Locate the cell with the specified text and output its (x, y) center coordinate. 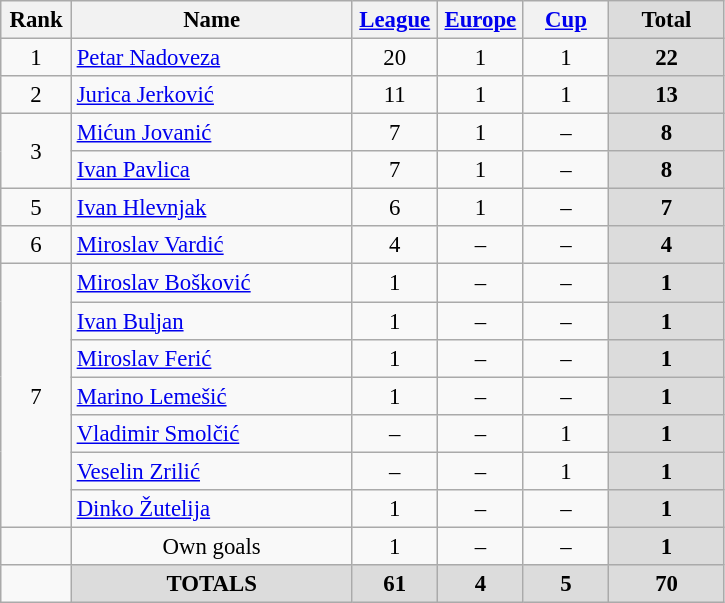
Rank (36, 20)
Mićun Jovanić (212, 133)
Ivan Pavlica (212, 170)
Miroslav Ferić (212, 358)
Total (667, 20)
Vladimir Smolčić (212, 433)
Europe (481, 20)
22 (667, 58)
Jurica Jerković (212, 95)
11 (395, 95)
League (395, 20)
Petar Nadoveza (212, 58)
13 (667, 95)
2 (36, 95)
Veselin Zrilić (212, 471)
3 (36, 152)
Miroslav Vardić (212, 245)
Own goals (212, 546)
TOTALS (212, 584)
Ivan Buljan (212, 321)
Marino Lemešić (212, 396)
20 (395, 58)
70 (667, 584)
Miroslav Bošković (212, 283)
Dinko Žutelija (212, 509)
Ivan Hlevnjak (212, 208)
Cup (566, 20)
61 (395, 584)
Name (212, 20)
